Determine the [x, y] coordinate at the center of the cell enclosing the given text.  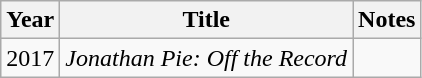
Title [206, 20]
Notes [387, 20]
Jonathan Pie: Off the Record [206, 58]
Year [30, 20]
2017 [30, 58]
